Return the [x, y] coordinate for the center point of the cell that contains the specified text.  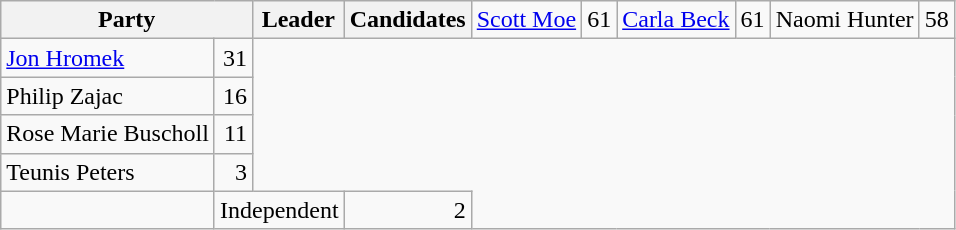
Independent [279, 210]
Teunis Peters [108, 172]
31 [233, 58]
58 [936, 20]
3 [233, 172]
2 [408, 210]
Naomi Hunter [844, 20]
Leader [299, 20]
Jon Hromek [108, 58]
16 [233, 96]
Carla Beck [676, 20]
Rose Marie Buscholl [108, 134]
Scott Moe [526, 20]
Party [127, 20]
Philip Zajac [108, 96]
Candidates [408, 20]
11 [233, 134]
